Scan for the cell matching the given text and deliver its (X, Y) coordinate at center. 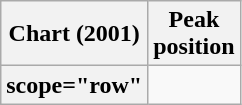
Peakposition (194, 34)
Chart (2001) (74, 34)
scope="row" (74, 85)
